Determine the (X, Y) coordinate at the center of the cell enclosing the given text.  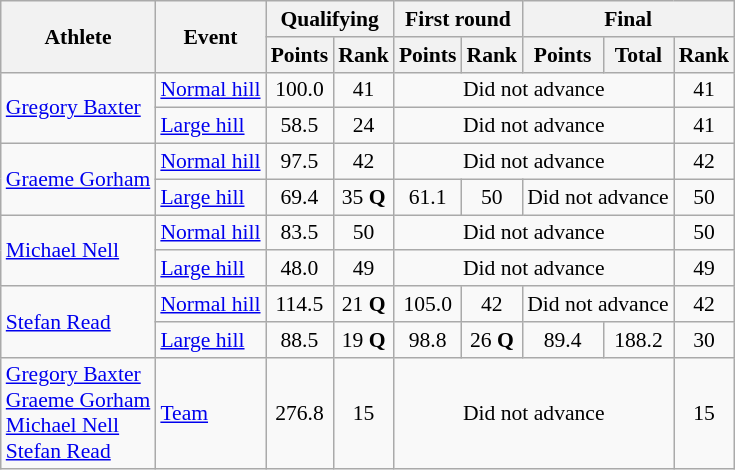
Final (628, 19)
35 Q (364, 197)
26 Q (492, 340)
97.5 (300, 162)
276.8 (300, 413)
58.5 (300, 126)
Qualifying (330, 19)
83.5 (300, 233)
114.5 (300, 304)
24 (364, 126)
Graeme Gorham (78, 180)
98.8 (428, 340)
19 Q (364, 340)
69.4 (300, 197)
Gregory BaxterGraeme GorhamMichael NellStefan Read (78, 413)
First round (458, 19)
Stefan Read (78, 322)
100.0 (300, 90)
30 (704, 340)
Gregory Baxter (78, 108)
Athlete (78, 36)
48.0 (300, 269)
188.2 (638, 340)
88.5 (300, 340)
Event (210, 36)
61.1 (428, 197)
105.0 (428, 304)
Team (210, 413)
Total (638, 55)
21 Q (364, 304)
Michael Nell (78, 250)
89.4 (562, 340)
